Determine the [X, Y] coordinate at the center of the cell enclosing the given text.  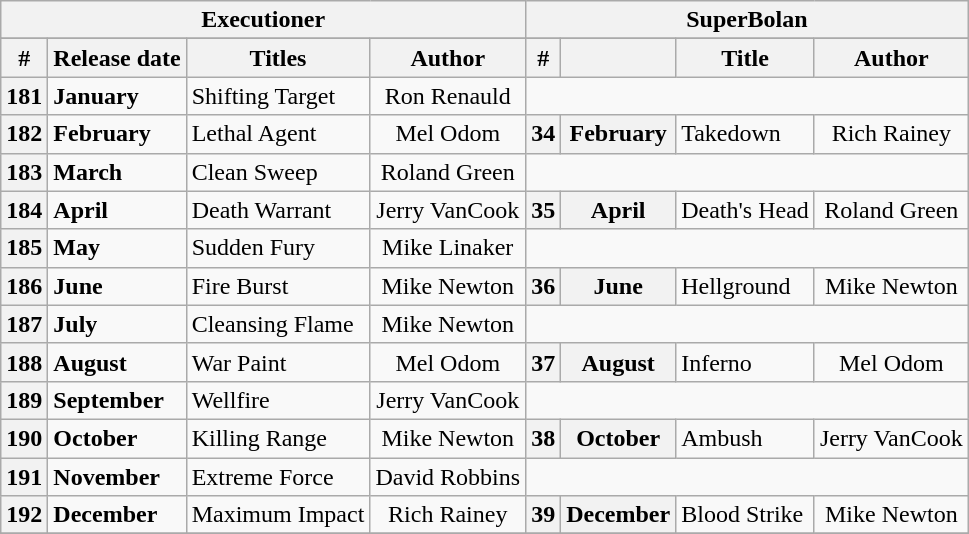
191 [24, 477]
Title [746, 58]
36 [544, 286]
184 [24, 210]
Ron Renauld [448, 96]
Titles [278, 58]
Sudden Fury [278, 248]
Killing Range [278, 438]
34 [544, 134]
Executioner [264, 20]
Takedown [746, 134]
39 [544, 515]
Clean Sweep [278, 172]
Release date [117, 58]
July [117, 324]
182 [24, 134]
Mike Linaker [448, 248]
David Robbins [448, 477]
Maximum Impact [278, 515]
37 [544, 362]
187 [24, 324]
Wellfire [278, 400]
Death's Head [746, 210]
War Paint [278, 362]
190 [24, 438]
185 [24, 248]
192 [24, 515]
Lethal Agent [278, 134]
181 [24, 96]
188 [24, 362]
Extreme Force [278, 477]
Cleansing Flame [278, 324]
Ambush [746, 438]
Hellground [746, 286]
November [117, 477]
183 [24, 172]
September [117, 400]
Shifting Target [278, 96]
Inferno [746, 362]
35 [544, 210]
189 [24, 400]
Blood Strike [746, 515]
Fire Burst [278, 286]
March [117, 172]
Death Warrant [278, 210]
38 [544, 438]
January [117, 96]
May [117, 248]
186 [24, 286]
SuperBolan [748, 20]
